Pinpoint the cell where the given text exists, returning its [X, Y] midpoint coordinate. 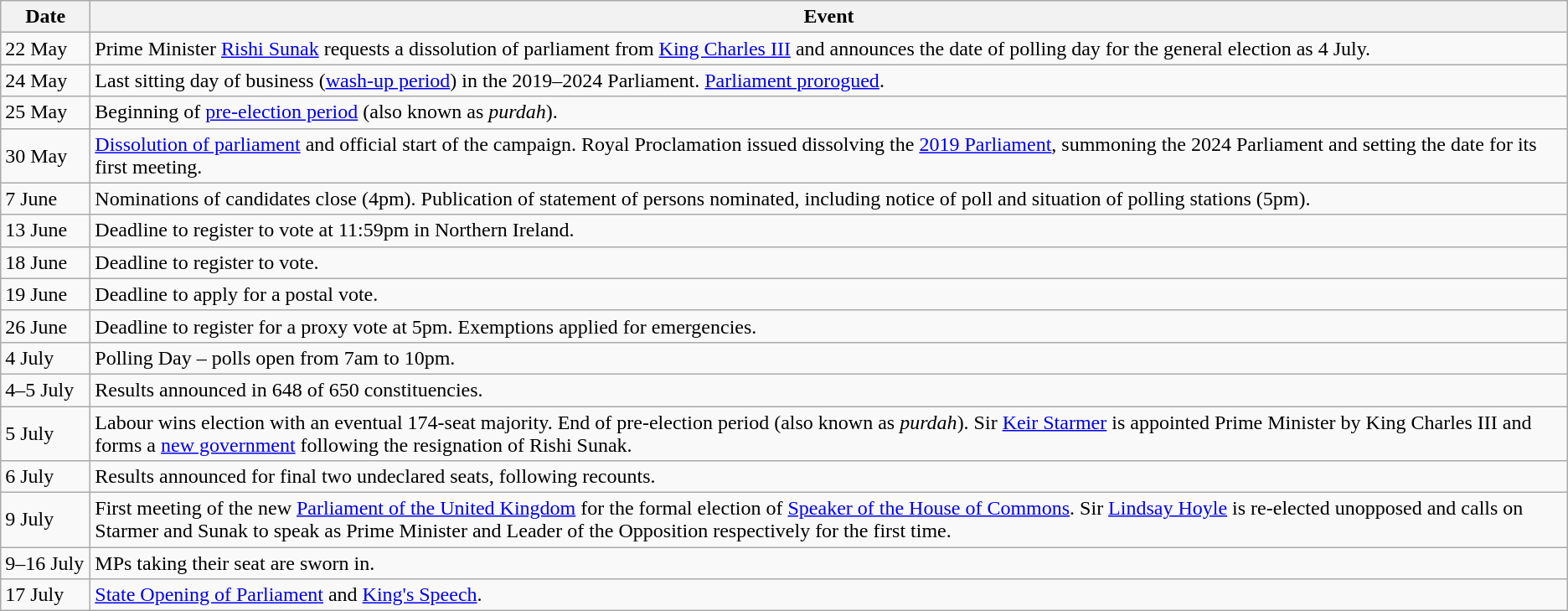
State Opening of Parliament and King's Speech. [829, 595]
30 May [45, 156]
Deadline to register to vote. [829, 262]
Results announced for final two undeclared seats, following recounts. [829, 477]
9–16 July [45, 563]
Polling Day – polls open from 7am to 10pm. [829, 358]
4–5 July [45, 390]
22 May [45, 49]
13 June [45, 230]
19 June [45, 294]
Results announced in 648 of 650 constituencies. [829, 390]
Event [829, 17]
5 July [45, 432]
Last sitting day of business (wash-up period) in the 2019–2024 Parliament. Parliament prorogued. [829, 80]
Deadline to apply for a postal vote. [829, 294]
MPs taking their seat are sworn in. [829, 563]
24 May [45, 80]
Beginning of pre-election period (also known as purdah). [829, 112]
7 June [45, 199]
Deadline to register to vote at 11:59pm in Northern Ireland. [829, 230]
9 July [45, 520]
18 June [45, 262]
Date [45, 17]
Deadline to register for a proxy vote at 5pm. Exemptions applied for emergencies. [829, 326]
26 June [45, 326]
6 July [45, 477]
25 May [45, 112]
17 July [45, 595]
4 July [45, 358]
